Provide the [X, Y] coordinate of the cell's center where the given text is located.  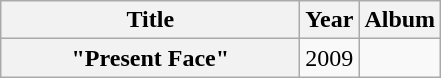
"Present Face" [150, 58]
Year [330, 20]
2009 [330, 58]
Album [400, 20]
Title [150, 20]
